Provide the [x, y] coordinate of the cell's center where the given text is located.  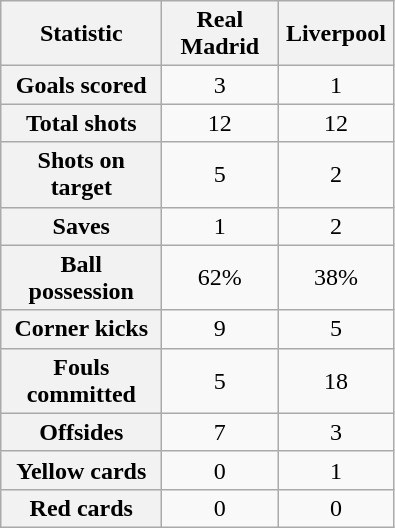
Yellow cards [82, 470]
Liverpool [336, 34]
Goals scored [82, 85]
Offsides [82, 432]
7 [220, 432]
Saves [82, 226]
Total shots [82, 123]
Real Madrid [220, 34]
Red cards [82, 508]
Corner kicks [82, 329]
18 [336, 380]
38% [336, 278]
62% [220, 278]
Ball possession [82, 278]
Fouls committed [82, 380]
Statistic [82, 34]
9 [220, 329]
Shots on target [82, 174]
